For the text-containing cell, return its midpoint in [x, y] coordinate format. 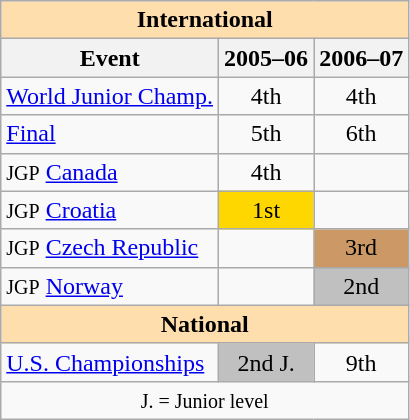
J. = Junior level [205, 400]
5th [266, 134]
Event [110, 58]
JGP Croatia [110, 210]
2006–07 [362, 58]
JGP Norway [110, 286]
International [205, 20]
3rd [362, 248]
U.S. Championships [110, 362]
JGP Canada [110, 172]
9th [362, 362]
National [205, 324]
World Junior Champ. [110, 96]
6th [362, 134]
2nd J. [266, 362]
Final [110, 134]
JGP Czech Republic [110, 248]
2nd [362, 286]
1st [266, 210]
2005–06 [266, 58]
